Locate the cell with the specified text and output its (X, Y) center coordinate. 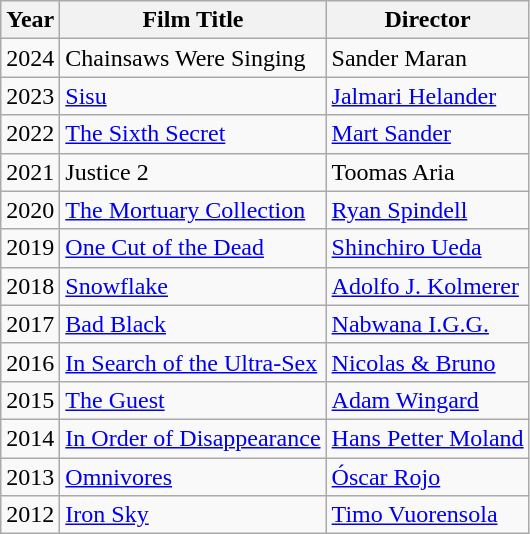
Sander Maran (428, 58)
Iron Sky (193, 515)
The Guest (193, 400)
One Cut of the Dead (193, 248)
The Sixth Secret (193, 134)
Nabwana I.G.G. (428, 324)
Director (428, 20)
The Mortuary Collection (193, 210)
Film Title (193, 20)
2018 (30, 286)
Omnivores (193, 477)
Bad Black (193, 324)
Adolfo J. Kolmerer (428, 286)
Hans Petter Moland (428, 438)
2020 (30, 210)
2017 (30, 324)
Nicolas & Bruno (428, 362)
Snowflake (193, 286)
Sisu (193, 96)
2014 (30, 438)
Year (30, 20)
Chainsaws Were Singing (193, 58)
Adam Wingard (428, 400)
In Order of Disappearance (193, 438)
Justice 2 (193, 172)
2012 (30, 515)
In Search of the Ultra-Sex (193, 362)
Ryan Spindell (428, 210)
2024 (30, 58)
2019 (30, 248)
2015 (30, 400)
Mart Sander (428, 134)
2023 (30, 96)
Óscar Rojo (428, 477)
2022 (30, 134)
Shinchiro Ueda (428, 248)
Toomas Aria (428, 172)
Timo Vuorensola (428, 515)
Jalmari Helander (428, 96)
2013 (30, 477)
2021 (30, 172)
2016 (30, 362)
